Extract the [x, y] coordinate from the center of the cell holding the provided text.  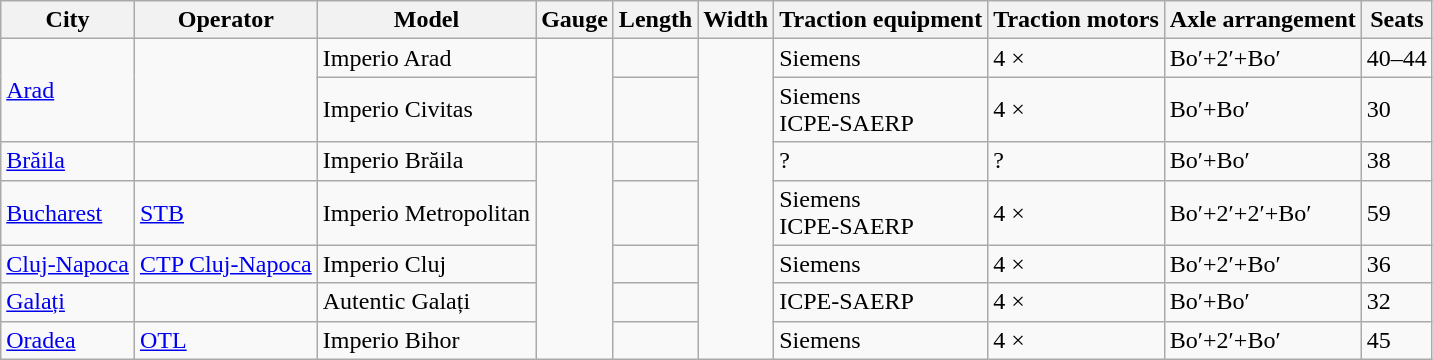
59 [1396, 212]
STB [226, 212]
Galați [68, 302]
36 [1396, 264]
Bucharest [68, 212]
CTP Cluj-Napoca [226, 264]
Imperio Bihor [426, 340]
Imperio Cluj [426, 264]
Traction motors [1076, 20]
Operator [226, 20]
40–44 [1396, 58]
38 [1396, 161]
Arad [68, 90]
Imperio Arad [426, 58]
Traction equipment [881, 20]
Axle arrangement [1262, 20]
Brăila [68, 161]
Oradea [68, 340]
Autentic Galați [426, 302]
Imperio Brăila [426, 161]
ICPE-SAERP [881, 302]
Length [655, 20]
45 [1396, 340]
Model [426, 20]
32 [1396, 302]
Seats [1396, 20]
Bo′+2′+2′+Bo′ [1262, 212]
Imperio Civitas [426, 110]
Width [736, 20]
OTL [226, 340]
30 [1396, 110]
Gauge [575, 20]
Cluj-Napoca [68, 264]
City [68, 20]
Imperio Metropolitan [426, 212]
